Identify which cell holds the provided text, then report its [x, y] central coordinate. 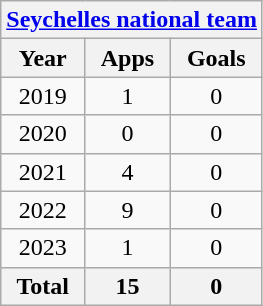
4 [128, 172]
Goals [216, 58]
2019 [43, 96]
Year [43, 58]
15 [128, 286]
2023 [43, 248]
2021 [43, 172]
2022 [43, 210]
Seychelles national team [132, 20]
2020 [43, 134]
9 [128, 210]
Total [43, 286]
Apps [128, 58]
